For the text-containing cell, return its midpoint in (X, Y) coordinate format. 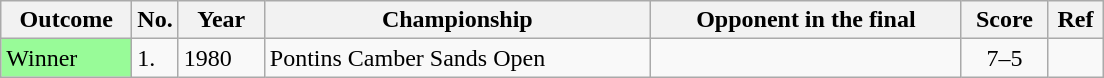
Score (1004, 20)
Year (221, 20)
1. (155, 58)
Winner (66, 58)
Ref (1075, 20)
7–5 (1004, 58)
1980 (221, 58)
Outcome (66, 20)
Opponent in the final (806, 20)
Championship (457, 20)
No. (155, 20)
Pontins Camber Sands Open (457, 58)
